Determine the (X, Y) coordinate at the center of the cell enclosing the given text.  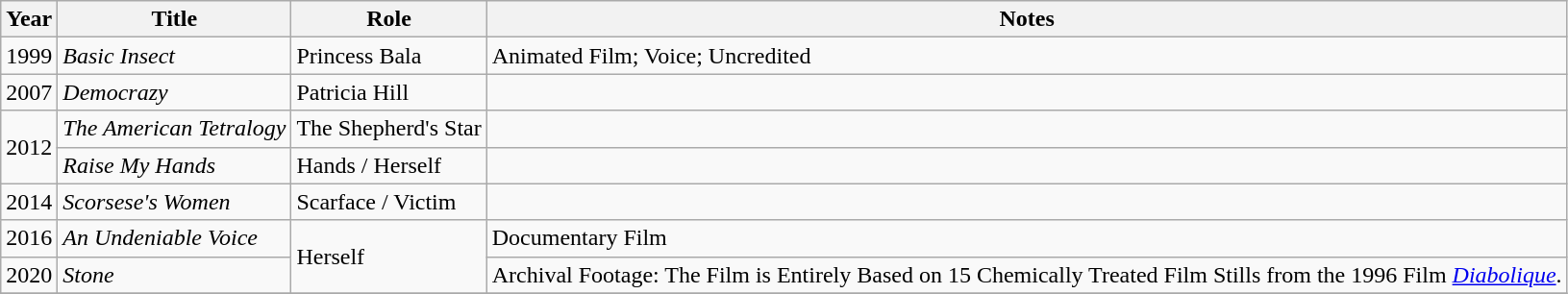
Stone (175, 275)
2020 (29, 275)
Patricia Hill (388, 92)
Herself (388, 257)
Hands / Herself (388, 165)
2014 (29, 202)
Year (29, 19)
Documentary Film (1027, 238)
The Shepherd's Star (388, 129)
2016 (29, 238)
Notes (1027, 19)
Role (388, 19)
Democrazy (175, 92)
Raise My Hands (175, 165)
Archival Footage: The Film is Entirely Based on 15 Chemically Treated Film Stills from the 1996 Film Diabolique. (1027, 275)
Title (175, 19)
The American Tetralogy (175, 129)
1999 (29, 56)
2012 (29, 147)
Basic Insect (175, 56)
2007 (29, 92)
Scorsese's Women (175, 202)
Scarface / Victim (388, 202)
Princess Bala (388, 56)
Animated Film; Voice; Uncredited (1027, 56)
An Undeniable Voice (175, 238)
